From the cell containing the given text, extract its center point as (X, Y) coordinate. 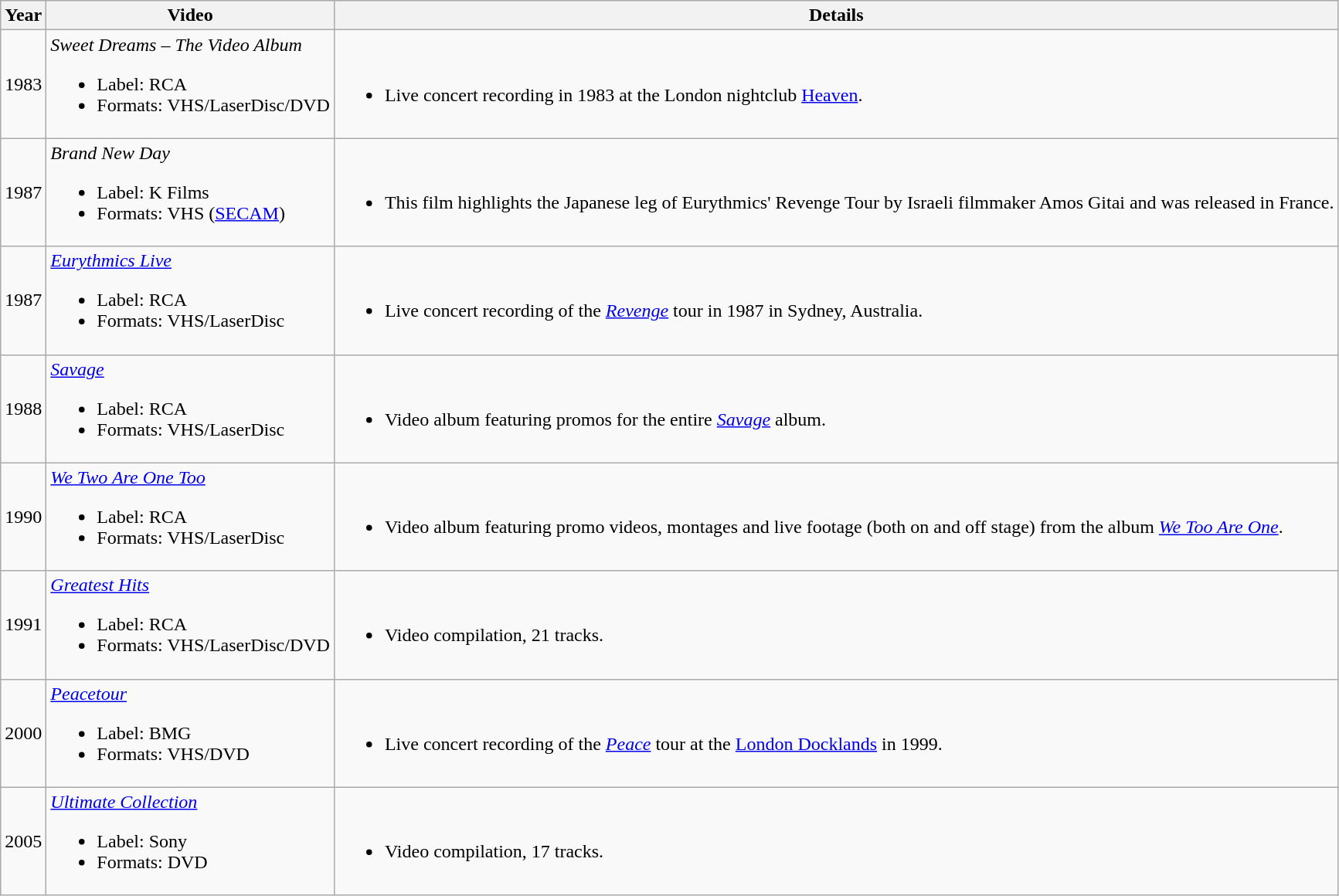
SavageLabel: RCAFormats: VHS/LaserDisc (190, 409)
Ultimate CollectionLabel: SonyFormats: DVD (190, 841)
Greatest HitsLabel: RCAFormats: VHS/LaserDisc/DVD (190, 625)
PeacetourLabel: BMGFormats: VHS/DVD (190, 733)
1991 (23, 625)
Live concert recording of the Revenge tour in 1987 in Sydney, Australia. (836, 300)
Video (190, 15)
Live concert recording of the Peace tour at the London Docklands in 1999. (836, 733)
Video album featuring promos for the entire Savage album. (836, 409)
2000 (23, 733)
Video album featuring promo videos, montages and live footage (both on and off stage) from the album We Too Are One. (836, 517)
We Two Are One TooLabel: RCAFormats: VHS/LaserDisc (190, 517)
Details (836, 15)
This film highlights the Japanese leg of Eurythmics' Revenge Tour by Israeli filmmaker Amos Gitai and was released in France. (836, 192)
1983 (23, 84)
2005 (23, 841)
Video compilation, 17 tracks. (836, 841)
Eurythmics LiveLabel: RCAFormats: VHS/LaserDisc (190, 300)
1990 (23, 517)
1988 (23, 409)
Year (23, 15)
Live concert recording in 1983 at the London nightclub Heaven. (836, 84)
Video compilation, 21 tracks. (836, 625)
Sweet Dreams – The Video AlbumLabel: RCAFormats: VHS/LaserDisc/DVD (190, 84)
Brand New DayLabel: K FilmsFormats: VHS (SECAM) (190, 192)
